Locate the cell with the specified text and output its (x, y) center coordinate. 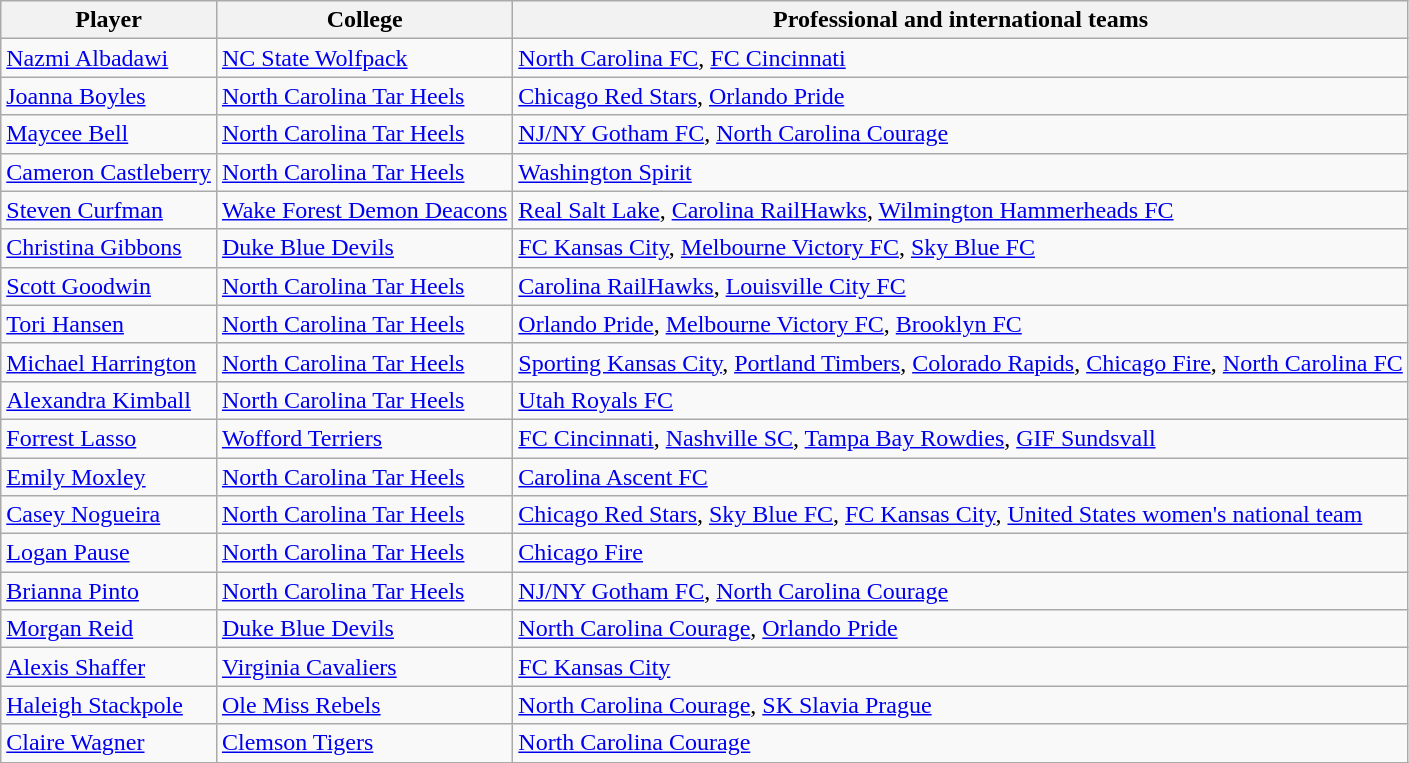
Chicago Red Stars, Sky Blue FC, FC Kansas City, United States women's national team (961, 515)
Washington Spirit (961, 172)
Scott Goodwin (109, 286)
Ole Miss Rebels (364, 705)
FC Kansas City (961, 667)
Brianna Pinto (109, 591)
Haleigh Stackpole (109, 705)
North Carolina FC, FC Cincinnati (961, 58)
Real Salt Lake, Carolina RailHawks, Wilmington Hammerheads FC (961, 210)
Utah Royals FC (961, 400)
FC Kansas City, Melbourne Victory FC, Sky Blue FC (961, 248)
Nazmi Albadawi (109, 58)
Maycee Bell (109, 134)
North Carolina Courage (961, 743)
Virginia Cavaliers (364, 667)
Wake Forest Demon Deacons (364, 210)
FC Cincinnati, Nashville SC, Tampa Bay Rowdies, GIF Sundsvall (961, 438)
North Carolina Courage, SK Slavia Prague (961, 705)
Emily Moxley (109, 477)
NC State Wolfpack (364, 58)
Clemson Tigers (364, 743)
Joanna Boyles (109, 96)
Cameron Castleberry (109, 172)
Wofford Terriers (364, 438)
Player (109, 20)
Orlando Pride, Melbourne Victory FC, Brooklyn FC (961, 324)
Professional and international teams (961, 20)
Logan Pause (109, 553)
Sporting Kansas City, Portland Timbers, Colorado Rapids, Chicago Fire, North Carolina FC (961, 362)
Alexandra Kimball (109, 400)
Casey Nogueira (109, 515)
North Carolina Courage, Orlando Pride (961, 629)
Claire Wagner (109, 743)
Chicago Red Stars, Orlando Pride (961, 96)
Morgan Reid (109, 629)
Carolina RailHawks, Louisville City FC (961, 286)
Carolina Ascent FC (961, 477)
College (364, 20)
Chicago Fire (961, 553)
Tori Hansen (109, 324)
Michael Harrington (109, 362)
Forrest Lasso (109, 438)
Steven Curfman (109, 210)
Alexis Shaffer (109, 667)
Christina Gibbons (109, 248)
